Pinpoint the cell where the given text exists, returning its (x, y) midpoint coordinate. 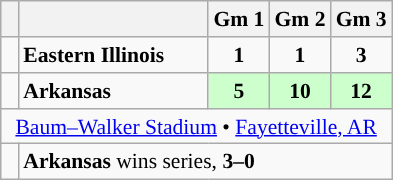
Gm 3 (362, 19)
10 (300, 91)
Gm 2 (300, 19)
5 (238, 91)
Arkansas wins series, 3–0 (204, 162)
Baum–Walker Stadium • Fayetteville, AR (196, 126)
Gm 1 (238, 19)
Eastern Illinois (113, 55)
Arkansas (113, 91)
3 (362, 55)
12 (362, 91)
